Detect which cell encompasses the target text, then output its [X, Y] center coordinate. 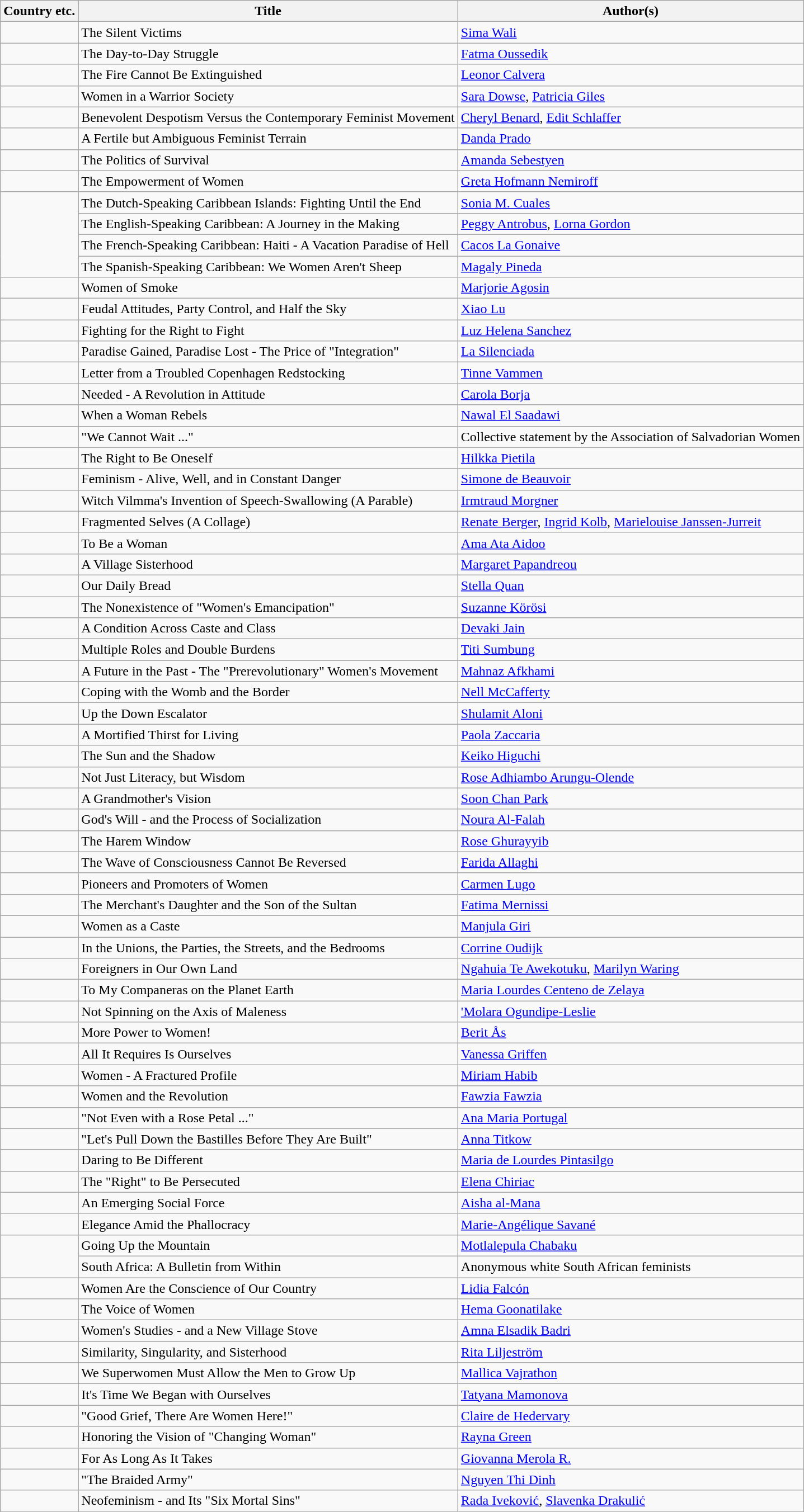
Anna Titkow [630, 1139]
A Grandmother's Vision [269, 798]
Mahnaz Afkhami [630, 671]
"We Cannot Wait ..." [269, 437]
Xiao Lu [630, 309]
Country etc. [39, 11]
Renate Berger, Ingrid Kolb, Marielouise Janssen-Jurreit [630, 522]
Aisha al-Mana [630, 1203]
Greta Hofmann Nemiroff [630, 181]
Benevolent Despotism Versus the Contemporary Feminist Movement [269, 117]
Hema Goonatilake [630, 1310]
The Merchant's Daughter and the Son of the Sultan [269, 905]
Ana Maria Portugal [630, 1118]
Mallica Vajrathon [630, 1373]
Carola Borja [630, 394]
Titi Sumbung [630, 650]
Maria de Lourdes Pintasilgo [630, 1160]
Simone de Beauvoir [630, 479]
Rada Iveković, Slavenka Drakulić [630, 1501]
The French-Speaking Caribbean: Haiti - A Vacation Paradise of Hell [269, 245]
A Village Sisterhood [269, 564]
Neofeminism - and Its "Six Mortal Sins" [269, 1501]
In the Unions, the Parties, the Streets, and the Bedrooms [269, 948]
Cheryl Benard, Edit Schlaffer [630, 117]
Sara Dowse, Patricia Giles [630, 96]
Our Daily Bread [269, 585]
Giovanna Merola R. [630, 1458]
Noura Al-Falah [630, 820]
Needed - A Revolution in Attitude [269, 394]
Pioneers and Promoters of Women [269, 883]
Not Spinning on the Axis of Maleness [269, 1012]
The Politics of Survival [269, 160]
Elegance Amid the Phallocracy [269, 1224]
Lidia Falcón [630, 1288]
'Molara Ogundipe-Leslie [630, 1012]
A Future in the Past - The "Prerevolutionary" Women's Movement [269, 671]
Tinne Vammen [630, 373]
Women in a Warrior Society [269, 96]
Motlalepula Chabaku [630, 1245]
Foreigners in Our Own Land [269, 969]
Fawzia Fawzia [630, 1097]
Soon Chan Park [630, 798]
Coping with the Womb and the Border [269, 692]
The "Right" to Be Persecuted [269, 1182]
To Be a Woman [269, 543]
Going Up the Mountain [269, 1245]
Amna Elsadik Badri [630, 1331]
Women - A Fractured Profile [269, 1075]
The Right to Be Oneself [269, 458]
Rita Liljeström [630, 1352]
Amanda Sebestyen [630, 160]
Fatima Mernissi [630, 905]
Cacos La Gonaive [630, 245]
"Not Even with a Rose Petal ..." [269, 1118]
Women Are the Conscience of Our Country [269, 1288]
Marie-Angélique Savané [630, 1224]
Vanessa Griffen [630, 1054]
Ama Ata Aidoo [630, 543]
Witch Vilmma's Invention of Speech-Swallowing (A Parable) [269, 500]
Women's Studies - and a New Village Stove [269, 1331]
Women of Smoke [269, 288]
Fighting for the Right to Fight [269, 330]
Corrine Oudijk [630, 948]
A Mortified Thirst for Living [269, 735]
All It Requires Is Ourselves [269, 1054]
The Voice of Women [269, 1310]
The Nonexistence of "Women's Emancipation" [269, 607]
The Wave of Consciousness Cannot Be Reversed [269, 862]
"Good Grief, There Are Women Here!" [269, 1416]
Multiple Roles and Double Burdens [269, 650]
Nawal El Saadawi [630, 415]
Elena Chiriac [630, 1182]
Feminism - Alive, Well, and in Constant Danger [269, 479]
Title [269, 11]
Ngahuia Te Awekotuku, Marilyn Waring [630, 969]
Women and the Revolution [269, 1097]
Rose Adhiambo Arungu-Olende [630, 777]
Hilkka Pietila [630, 458]
A Fertile but Ambiguous Feminist Terrain [269, 139]
Margaret Papandreou [630, 564]
For As Long As It Takes [269, 1458]
Luz Helena Sanchez [630, 330]
Carmen Lugo [630, 883]
Rayna Green [630, 1437]
Shulamit Aloni [630, 714]
Danda Prado [630, 139]
God's Will - and the Process of Socialization [269, 820]
The Dutch-Speaking Caribbean Islands: Fighting Until the End [269, 202]
The Sun and the Shadow [269, 756]
A Condition Across Caste and Class [269, 629]
Fatma Oussedik [630, 54]
The Day-to-Day Struggle [269, 54]
Collective statement by the Association of Salvadorian Women [630, 437]
An Emerging Social Force [269, 1203]
Magaly Pineda [630, 267]
La Silenciada [630, 352]
Not Just Literacy, but Wisdom [269, 777]
Letter from a Troubled Copenhagen Redstocking [269, 373]
Similarity, Singularity, and Sisterhood [269, 1352]
Paola Zaccaria [630, 735]
South Africa: A Bulletin from Within [269, 1267]
Feudal Attitudes, Party Control, and Half the Sky [269, 309]
Rose Ghurayyib [630, 841]
Stella Quan [630, 585]
Tatyana Mamonova [630, 1395]
The Silent Victims [269, 32]
Anonymous white South African feminists [630, 1267]
Manjula Giri [630, 926]
Berit Ås [630, 1033]
We Superwomen Must Allow the Men to Grow Up [269, 1373]
Devaki Jain [630, 629]
Peggy Antrobus, Lorna Gordon [630, 224]
Up the Down Escalator [269, 714]
Leonor Calvera [630, 75]
Maria Lourdes Centeno de Zelaya [630, 990]
Sonia M. Cuales [630, 202]
Keiko Higuchi [630, 756]
"The Braided Army" [269, 1480]
Suzanne Körösi [630, 607]
Nguyen Thi Dinh [630, 1480]
Honoring the Vision of "Changing Woman" [269, 1437]
The Empowerment of Women [269, 181]
The English-Speaking Caribbean: A Journey in the Making [269, 224]
Marjorie Agosin [630, 288]
Nell McCafferty [630, 692]
Irmtraud Morgner [630, 500]
More Power to Women! [269, 1033]
"Let's Pull Down the Bastilles Before They Are Built" [269, 1139]
When a Woman Rebels [269, 415]
Miriam Habib [630, 1075]
It's Time We Began with Ourselves [269, 1395]
The Fire Cannot Be Extinguished [269, 75]
The Harem Window [269, 841]
Farida Allaghi [630, 862]
Paradise Gained, Paradise Lost - The Price of "Integration" [269, 352]
Daring to Be Different [269, 1160]
Fragmented Selves (A Collage) [269, 522]
Women as a Caste [269, 926]
Claire de Hedervary [630, 1416]
Author(s) [630, 11]
Sima Wali [630, 32]
To My Companeras on the Planet Earth [269, 990]
The Spanish-Speaking Caribbean: We Women Aren't Sheep [269, 267]
